Identify which cell holds the provided text, then report its [x, y] central coordinate. 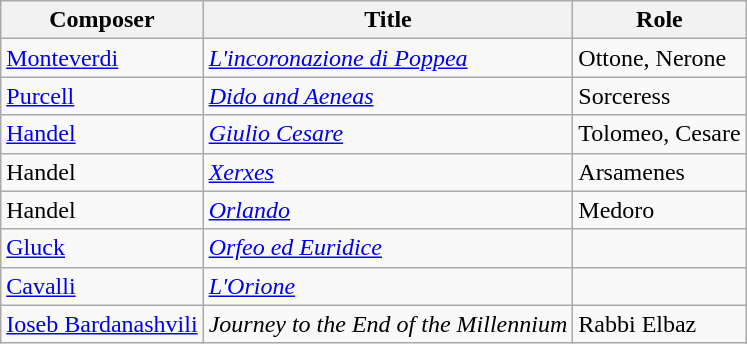
Composer [102, 20]
Orfeo ed Euridice [388, 248]
Sorceress [660, 96]
Cavalli [102, 286]
Dido and Aeneas [388, 96]
Orlando [388, 210]
Role [660, 20]
Tolomeo, Cesare [660, 134]
Ottone, Nerone [660, 58]
Journey to the End of the Millennium [388, 324]
Title [388, 20]
Purcell [102, 96]
Xerxes [388, 172]
Gluck [102, 248]
Ioseb Bardanashvili [102, 324]
Rabbi Elbaz [660, 324]
Arsamenes [660, 172]
Monteverdi [102, 58]
L'Orione [388, 286]
Medoro [660, 210]
L'incoronazione di Poppea [388, 58]
Giulio Cesare [388, 134]
